Detect which cell encompasses the target text, then output its [X, Y] center coordinate. 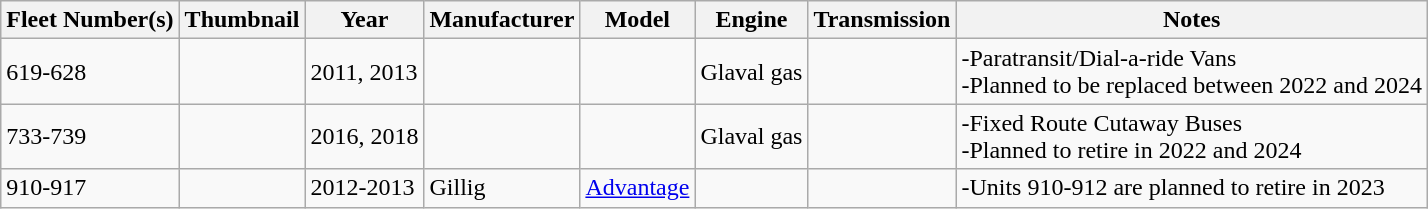
-Units 910-912 are planned to retire in 2023 [1192, 188]
-Paratransit/Dial-a-ride Vans-Planned to be replaced between 2022 and 2024 [1192, 72]
Thumbnail [242, 20]
-Fixed Route Cutaway Buses-Planned to retire in 2022 and 2024 [1192, 136]
Gillig [502, 188]
Manufacturer [502, 20]
Notes [1192, 20]
Engine [752, 20]
Year [364, 20]
Transmission [882, 20]
2012-2013 [364, 188]
Fleet Number(s) [90, 20]
Advantage [638, 188]
2016, 2018 [364, 136]
Model [638, 20]
619-628 [90, 72]
733-739 [90, 136]
910-917 [90, 188]
2011, 2013 [364, 72]
